Locate the cell with the specified text and output its [x, y] center coordinate. 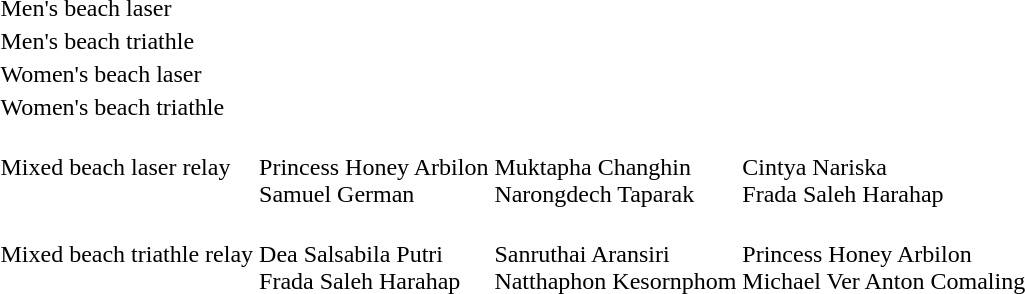
Princess Honey ArbilonSamuel German [374, 167]
Muktapha ChanghinNarongdech Taparak [616, 167]
